Return the (x, y) coordinate for the center point of the cell that contains the specified text.  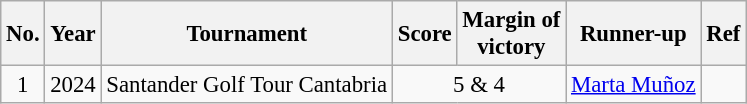
Ref (724, 34)
Runner-up (634, 34)
Year (73, 34)
1 (23, 85)
Score (424, 34)
No. (23, 34)
2024 (73, 85)
Marta Muñoz (634, 85)
Santander Golf Tour Cantabria (246, 85)
Margin ofvictory (512, 34)
Tournament (246, 34)
5 & 4 (478, 85)
